Capture the cell that displays the provided text and extract its (X, Y) central coordinate. 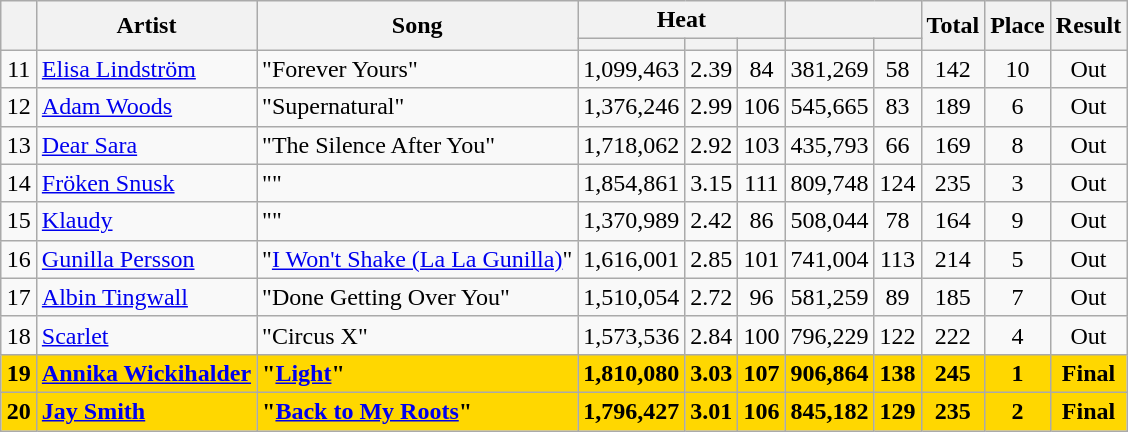
809,748 (830, 183)
906,864 (830, 373)
14 (18, 183)
Total (953, 26)
103 (762, 145)
2 (1018, 411)
508,044 (830, 221)
7 (1018, 297)
124 (898, 183)
3.03 (712, 373)
17 (18, 297)
89 (898, 297)
Artist (146, 26)
3.01 (712, 411)
1,810,080 (632, 373)
Jay Smith (146, 411)
5 (1018, 259)
"Supernatural" (418, 107)
1,510,054 (632, 297)
9 (1018, 221)
11 (18, 69)
2.39 (712, 69)
1,370,989 (632, 221)
189 (953, 107)
796,229 (830, 335)
1,573,536 (632, 335)
15 (18, 221)
435,793 (830, 145)
245 (953, 373)
381,269 (830, 69)
1,376,246 (632, 107)
2.99 (712, 107)
78 (898, 221)
8 (1018, 145)
2.84 (712, 335)
66 (898, 145)
111 (762, 183)
1,854,861 (632, 183)
101 (762, 259)
142 (953, 69)
96 (762, 297)
138 (898, 373)
13 (18, 145)
164 (953, 221)
214 (953, 259)
107 (762, 373)
83 (898, 107)
3 (1018, 183)
845,182 (830, 411)
Place (1018, 26)
2.72 (712, 297)
"I Won't Shake (La La Gunilla)" (418, 259)
113 (898, 259)
Fröken Snusk (146, 183)
Result (1088, 26)
1,616,001 (632, 259)
Albin Tingwall (146, 297)
2.42 (712, 221)
Gunilla Persson (146, 259)
1,796,427 (632, 411)
16 (18, 259)
"The Silence After You" (418, 145)
222 (953, 335)
100 (762, 335)
19 (18, 373)
1,718,062 (632, 145)
3.15 (712, 183)
129 (898, 411)
"Done Getting Over You" (418, 297)
6 (1018, 107)
2.85 (712, 259)
169 (953, 145)
Dear Sara (146, 145)
545,665 (830, 107)
Scarlet (146, 335)
Song (418, 26)
185 (953, 297)
10 (1018, 69)
84 (762, 69)
86 (762, 221)
12 (18, 107)
"Back to My Roots" (418, 411)
20 (18, 411)
4 (1018, 335)
2.92 (712, 145)
"Circus X" (418, 335)
1 (1018, 373)
122 (898, 335)
1,099,463 (632, 69)
58 (898, 69)
741,004 (830, 259)
"Forever Yours" (418, 69)
18 (18, 335)
"Light" (418, 373)
Klaudy (146, 221)
Elisa Lindström (146, 69)
581,259 (830, 297)
Annika Wickihalder (146, 373)
Adam Woods (146, 107)
Heat (682, 20)
